Scan for the cell matching the given text and deliver its [X, Y] coordinate at center. 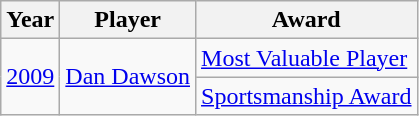
2009 [30, 77]
Year [30, 20]
Most Valuable Player [307, 58]
Dan Dawson [128, 77]
Sportsmanship Award [307, 96]
Player [128, 20]
Award [307, 20]
